Provide the [x, y] coordinate of the cell's center where the given text is located.  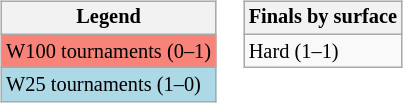
Hard (1–1) [323, 51]
W25 tournaments (1–0) [108, 85]
Finals by surface [323, 18]
W100 tournaments (0–1) [108, 51]
Legend [108, 18]
